Determine the [X, Y] coordinate at the center of the cell enclosing the given text.  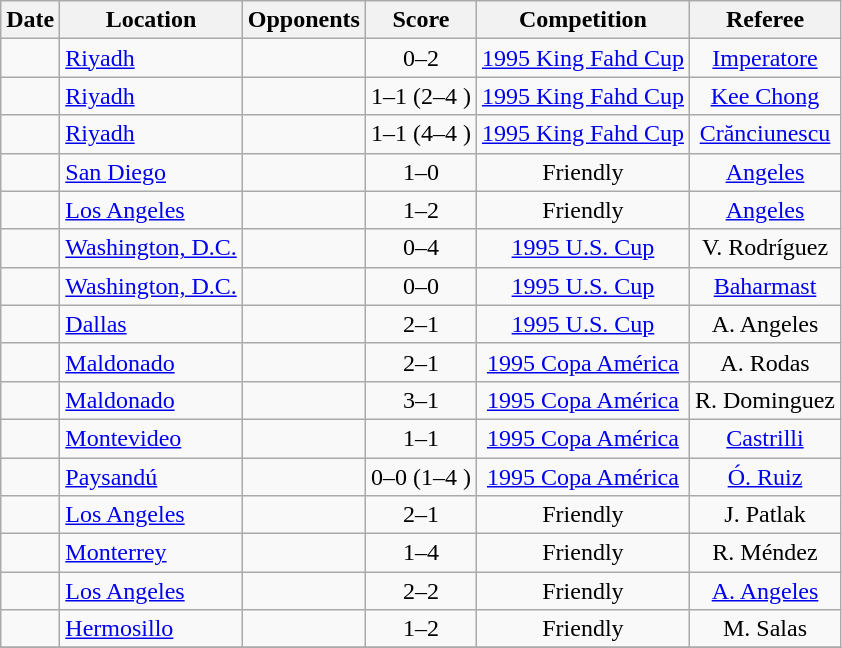
Imperatore [764, 58]
M. Salas [764, 629]
Opponents [304, 20]
0–2 [420, 58]
0–0 [420, 286]
Referee [764, 20]
1–1 [420, 438]
Kee Chong [764, 96]
Ó. Ruiz [764, 477]
1–0 [420, 172]
Baharmast [764, 286]
1–4 [420, 553]
Monterrey [151, 553]
San Diego [151, 172]
Montevideo [151, 438]
Score [420, 20]
V. Rodríguez [764, 248]
Paysandú [151, 477]
Competition [582, 20]
Dallas [151, 324]
1–1 (4–4 ) [420, 134]
Castrilli [764, 438]
J. Patlak [764, 515]
0–0 (1–4 ) [420, 477]
0–4 [420, 248]
R. Méndez [764, 553]
A. Rodas [764, 362]
2–2 [420, 591]
1–1 (2–4 ) [420, 96]
Hermosillo [151, 629]
3–1 [420, 400]
Date [30, 20]
R. Dominguez [764, 400]
Crănciunescu [764, 134]
Location [151, 20]
